Identify which cell holds the provided text, then report its (x, y) central coordinate. 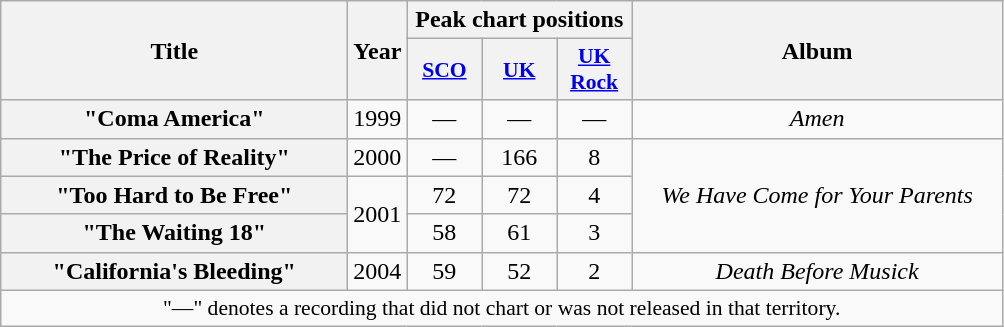
61 (520, 233)
3 (594, 233)
"—" denotes a recording that did not chart or was not released in that territory. (502, 308)
8 (594, 157)
59 (444, 271)
We Have Come for Your Parents (818, 195)
4 (594, 195)
2001 (378, 214)
58 (444, 233)
"The Price of Reality" (174, 157)
UK (520, 70)
Title (174, 50)
2004 (378, 271)
Peak chart positions (520, 20)
Amen (818, 119)
52 (520, 271)
Year (378, 50)
SCO (444, 70)
"Coma America" (174, 119)
Death Before Musick (818, 271)
1999 (378, 119)
"California's Bleeding" (174, 271)
"The Waiting 18" (174, 233)
2000 (378, 157)
UKRock (594, 70)
166 (520, 157)
Album (818, 50)
"Too Hard to Be Free" (174, 195)
2 (594, 271)
